Scan for the cell matching the given text and deliver its [X, Y] coordinate at center. 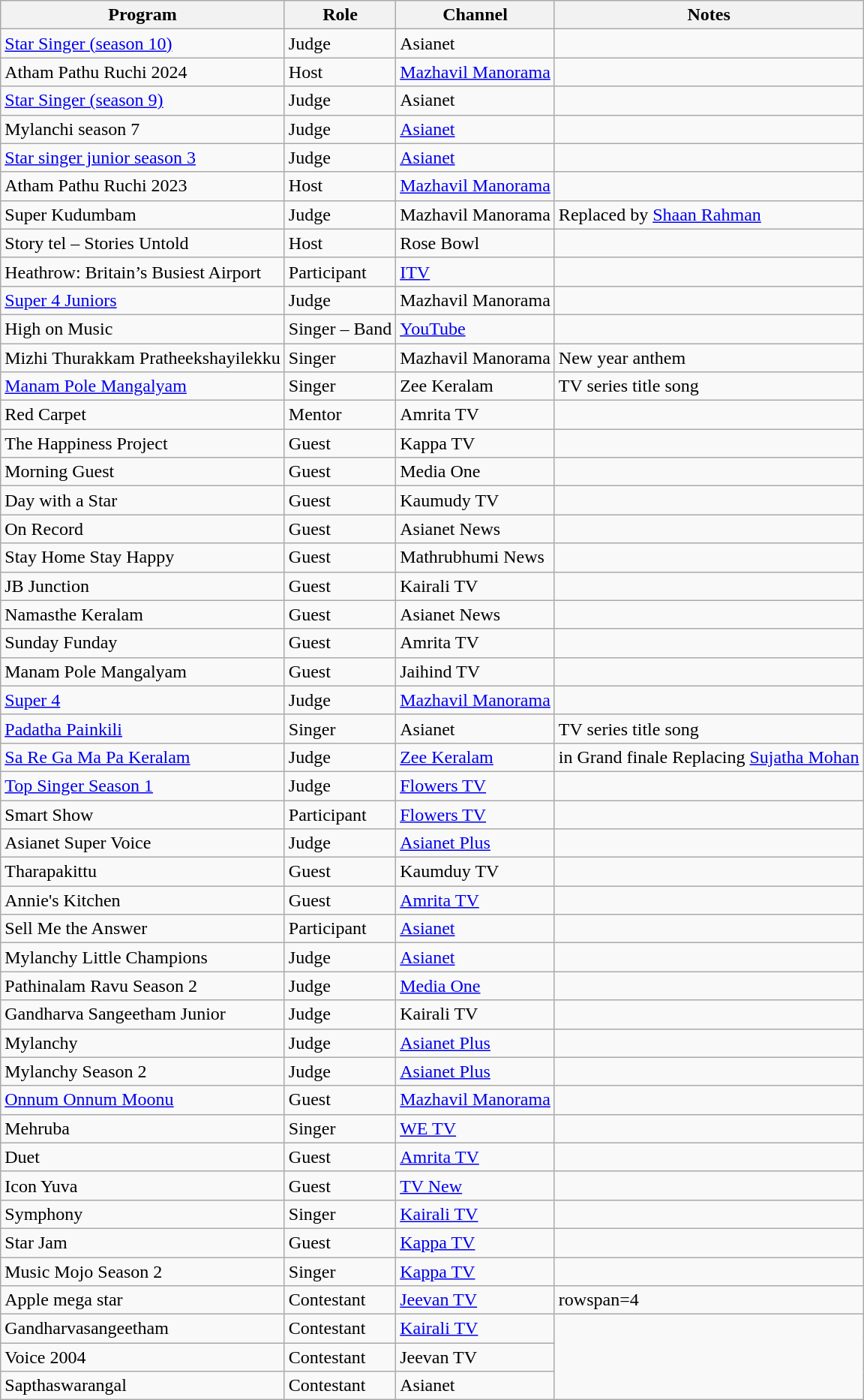
Duet [142, 1157]
Mizhi Thurakkam Pratheekshayilekku [142, 358]
Super 4 Juniors [142, 300]
Mentor [340, 415]
Gandharvasangeetham [142, 1329]
Voice 2004 [142, 1357]
JB Junction [142, 586]
Sunday Funday [142, 643]
Star singer junior season 3 [142, 158]
Namasthe Keralam [142, 614]
Star Jam [142, 1242]
Mathrubhumi News [475, 557]
Gandharva Sangeetham Junior [142, 1014]
Mylanchy [142, 1043]
Day with a Star [142, 500]
Singer – Band [340, 329]
Music Mojo Season 2 [142, 1272]
Asianet Super Voice [142, 843]
Star Singer (season 9) [142, 101]
Super 4 [142, 700]
Onnum Onnum Moonu [142, 1100]
Channel [475, 15]
Icon Yuva [142, 1185]
Symphony [142, 1214]
Smart Show [142, 814]
Kaumudy TV [475, 500]
Heathrow: Britain’s Busiest Airport [142, 272]
YouTube [475, 329]
Replaced by Shaan Rahman [709, 215]
Pathinalam Ravu Season 2 [142, 986]
Kaumduy TV [475, 872]
Atham Pathu Ruchi 2023 [142, 186]
The Happiness Project [142, 443]
Rose Bowl [475, 243]
Red Carpet [142, 415]
TV New [475, 1185]
Annie's Kitchen [142, 900]
Mylanchy Little Champions [142, 957]
On Record [142, 529]
Program [142, 15]
Story tel – Stories Untold [142, 243]
Super Kudumbam [142, 215]
Morning Guest [142, 472]
Mylanchi season 7 [142, 129]
in Grand finale Replacing Sujatha Mohan [709, 757]
Role [340, 15]
High on Music [142, 329]
Atham Pathu Ruchi 2024 [142, 72]
Sapthaswarangal [142, 1386]
Top Singer Season 1 [142, 786]
Notes [709, 15]
New year anthem [709, 358]
Jaihind TV [475, 671]
Mehruba [142, 1128]
Tharapakittu [142, 872]
Sa Re Ga Ma Pa Keralam [142, 757]
Apple mega star [142, 1300]
Mylanchy Season 2 [142, 1071]
Star Singer (season 10) [142, 44]
Sell Me the Answer [142, 929]
rowspan=4 [709, 1300]
WE TV [475, 1128]
ITV [475, 272]
Stay Home Stay Happy [142, 557]
Padatha Painkili [142, 729]
